Search for the cell housing the specified text and yield its [x, y] center coordinate. 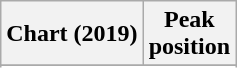
Chart (2019) [72, 34]
Peakposition [189, 34]
